Output the [x, y] coordinate of the center of the cell containing the given text.  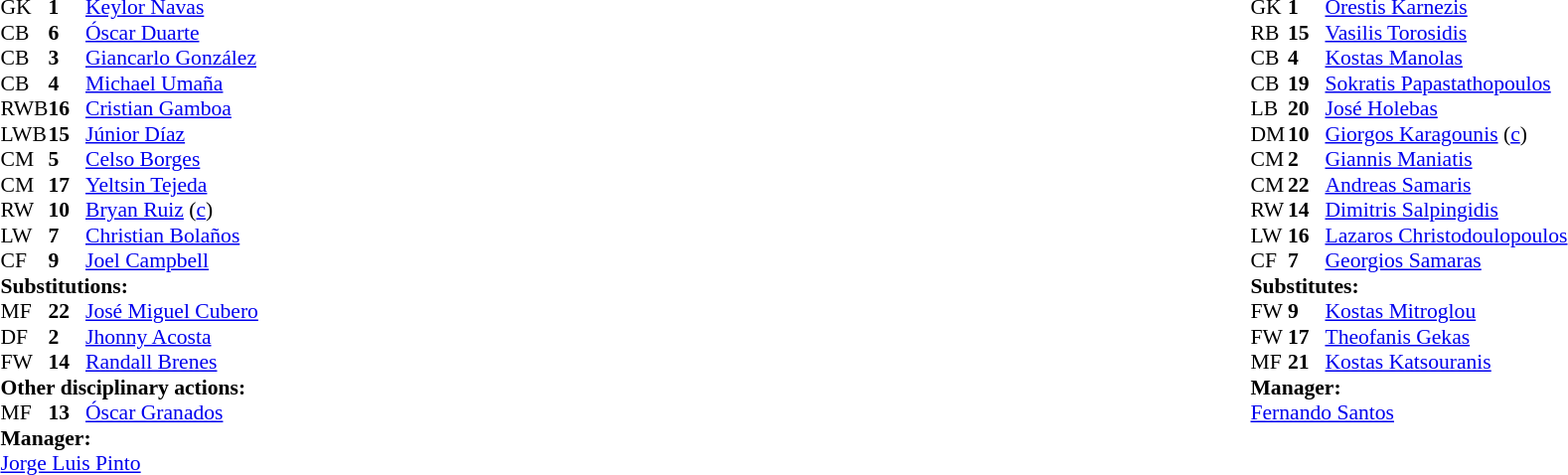
Bryan Ruiz (c) [172, 210]
Yeltsin Tejeda [172, 185]
Kostas Katsouranis [1446, 363]
Joel Campbell [172, 261]
Dimitris Salpingidis [1446, 210]
6 [67, 33]
13 [67, 412]
RWB [24, 108]
Sokratis Papastathopoulos [1446, 83]
Júnior Díaz [172, 134]
Kostas Mitroglou [1446, 311]
5 [67, 160]
LB [1269, 108]
DM [1269, 134]
Substitutions: [129, 286]
DF [24, 337]
Randall Brenes [172, 363]
Michael Umaña [172, 83]
Christian Bolaños [172, 236]
José Holebas [1446, 108]
Giancarlo González [172, 59]
LWB [24, 134]
Fernando Santos [1409, 412]
Óscar Granados [172, 412]
Lazaros Christodoulopoulos [1446, 236]
3 [67, 59]
Georgios Samaras [1446, 261]
Celso Borges [172, 160]
Giorgos Karagounis (c) [1446, 134]
Jhonny Acosta [172, 337]
Cristian Gamboa [172, 108]
Substitutes: [1409, 286]
RB [1269, 33]
Kostas Manolas [1446, 59]
Vasilis Torosidis [1446, 33]
Theofanis Gekas [1446, 337]
Other disciplinary actions: [129, 388]
19 [1307, 83]
20 [1307, 108]
Andreas Samaris [1446, 185]
Óscar Duarte [172, 33]
21 [1307, 363]
Giannis Maniatis [1446, 160]
José Miguel Cubero [172, 311]
